Find where the given text appears and provide that cell's center as (x, y) coordinate. 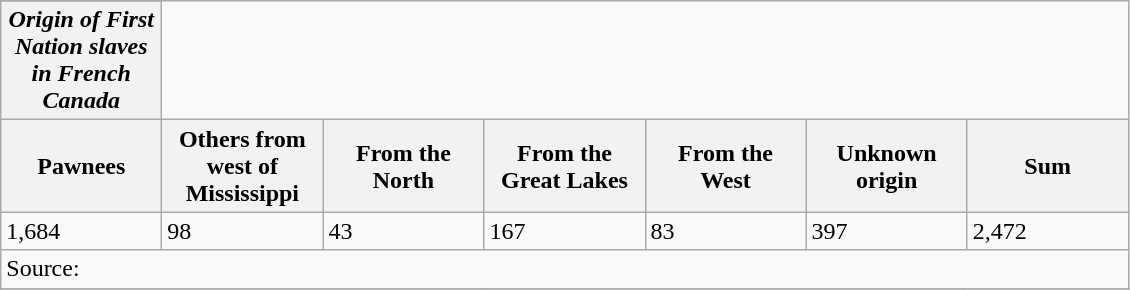
Sum (1048, 166)
1,684 (82, 231)
98 (242, 231)
83 (726, 231)
2,472 (1048, 231)
Unknown origin (886, 166)
From the West (726, 166)
From the North (404, 166)
Origin of First Nation slaves in French Canada (82, 60)
397 (886, 231)
Source: (564, 269)
167 (564, 231)
From the Great Lakes (564, 166)
43 (404, 231)
Pawnees (82, 166)
Others from west of Mississippi (242, 166)
